Scan for the cell matching the given text and deliver its [X, Y] coordinate at center. 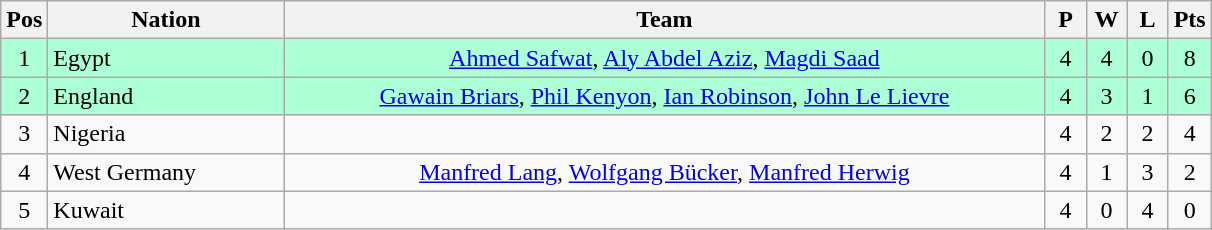
Ahmed Safwat, Aly Abdel Aziz, Magdi Saad [664, 58]
Team [664, 20]
6 [1190, 96]
Nigeria [166, 134]
L [1148, 20]
Gawain Briars, Phil Kenyon, Ian Robinson, John Le Lievre [664, 96]
Pts [1190, 20]
Pos [24, 20]
England [166, 96]
West Germany [166, 172]
Kuwait [166, 210]
Nation [166, 20]
W [1106, 20]
8 [1190, 58]
5 [24, 210]
P [1066, 20]
Manfred Lang, Wolfgang Bücker, Manfred Herwig [664, 172]
Egypt [166, 58]
